Return (X, Y) of the center of cell containing provided text 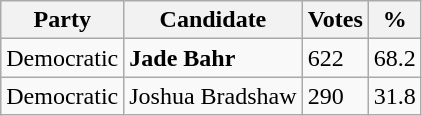
% (394, 20)
31.8 (394, 96)
Jade Bahr (213, 58)
Candidate (213, 20)
290 (335, 96)
68.2 (394, 58)
622 (335, 58)
Party (62, 20)
Votes (335, 20)
Joshua Bradshaw (213, 96)
